Extract the (x, y) coordinate from the center of the cell holding the provided text.  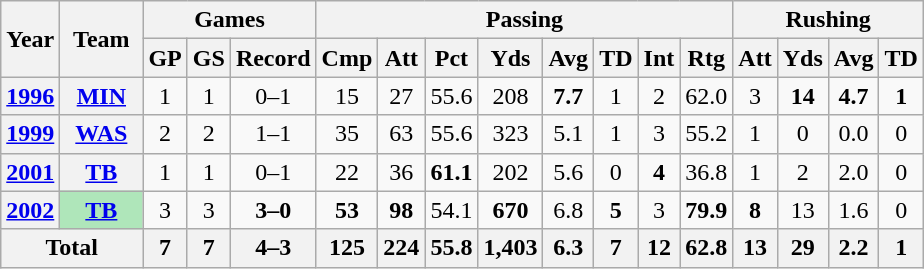
208 (510, 96)
61.1 (452, 172)
Year (30, 39)
0.0 (854, 134)
202 (510, 172)
WAS (102, 134)
Rushing (828, 20)
14 (802, 96)
Rtg (706, 58)
62.0 (706, 96)
6.8 (568, 210)
1996 (30, 96)
6.3 (568, 248)
Pct (452, 58)
224 (402, 248)
125 (347, 248)
5.6 (568, 172)
15 (347, 96)
4.7 (854, 96)
2.2 (854, 248)
Team (102, 39)
36 (402, 172)
55.2 (706, 134)
5 (616, 210)
MIN (102, 96)
8 (755, 210)
2.0 (854, 172)
4–3 (273, 248)
Total (72, 248)
36.8 (706, 172)
323 (510, 134)
29 (802, 248)
62.8 (706, 248)
7.7 (568, 96)
Cmp (347, 58)
53 (347, 210)
Record (273, 58)
54.1 (452, 210)
1.6 (854, 210)
GP (165, 58)
670 (510, 210)
1,403 (510, 248)
12 (659, 248)
22 (347, 172)
63 (402, 134)
1999 (30, 134)
Int (659, 58)
4 (659, 172)
2001 (30, 172)
55.8 (452, 248)
27 (402, 96)
5.1 (568, 134)
Passing (524, 20)
1–1 (273, 134)
35 (347, 134)
98 (402, 210)
3–0 (273, 210)
2002 (30, 210)
GS (208, 58)
Games (230, 20)
79.9 (706, 210)
